Detect which cell encompasses the target text, then output its (x, y) center coordinate. 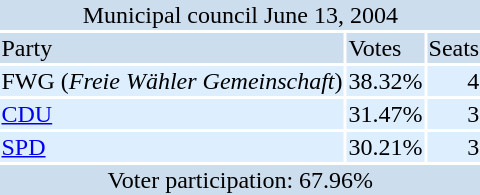
CDU (172, 114)
30.21% (386, 147)
FWG (Freie Wähler Gemeinschaft) (172, 81)
SPD (172, 147)
38.32% (386, 81)
Votes (386, 48)
Party (172, 48)
31.47% (386, 114)
